Extract the (x, y) coordinate from the center of the cell holding the provided text.  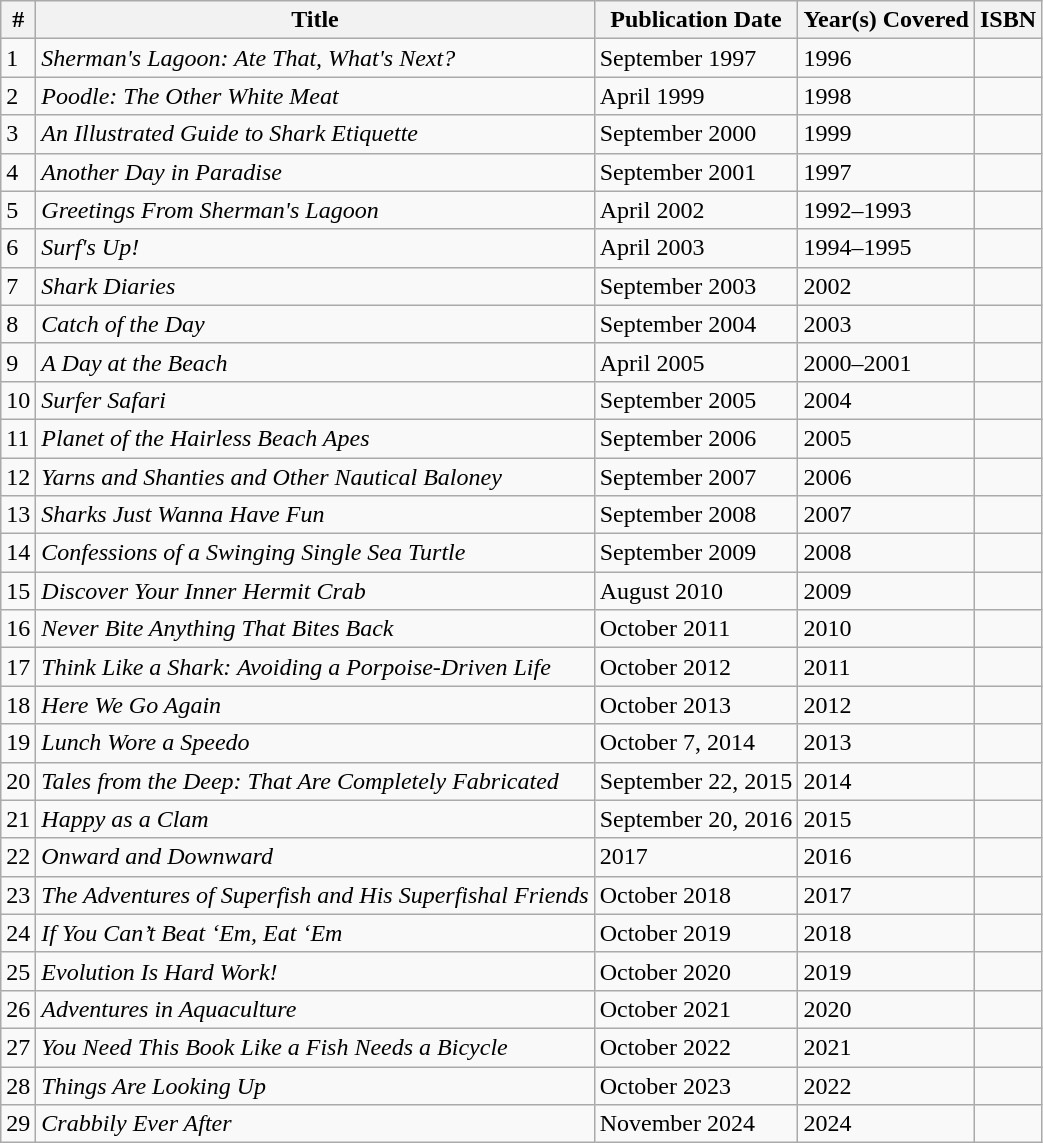
2009 (886, 591)
10 (18, 400)
2007 (886, 515)
2004 (886, 400)
September 22, 2015 (696, 781)
April 2005 (696, 362)
25 (18, 971)
12 (18, 477)
Crabbily Ever After (315, 1124)
Title (315, 20)
18 (18, 705)
5 (18, 210)
2020 (886, 1009)
Shark Diaries (315, 286)
Discover Your Inner Hermit Crab (315, 591)
14 (18, 553)
August 2010 (696, 591)
1998 (886, 96)
Onward and Downward (315, 857)
Never Bite Anything That Bites Back (315, 629)
Think Like a Shark: Avoiding a Porpoise-Driven Life (315, 667)
September 2007 (696, 477)
20 (18, 781)
September 2008 (696, 515)
Sharks Just Wanna Have Fun (315, 515)
Lunch Wore a Speedo (315, 743)
1 (18, 58)
2 (18, 96)
15 (18, 591)
# (18, 20)
Things Are Looking Up (315, 1085)
September 1997 (696, 58)
9 (18, 362)
8 (18, 324)
Poodle: The Other White Meat (315, 96)
7 (18, 286)
You Need This Book Like a Fish Needs a Bicycle (315, 1047)
Catch of the Day (315, 324)
Happy as a Clam (315, 819)
2010 (886, 629)
October 2020 (696, 971)
ISBN (1008, 20)
Confessions of a Swinging Single Sea Turtle (315, 553)
2005 (886, 438)
Evolution Is Hard Work! (315, 971)
April 2003 (696, 248)
April 1999 (696, 96)
Greetings From Sherman's Lagoon (315, 210)
2008 (886, 553)
2024 (886, 1124)
22 (18, 857)
Adventures in Aquaculture (315, 1009)
September 2001 (696, 172)
2022 (886, 1085)
September 2000 (696, 134)
1992–1993 (886, 210)
2015 (886, 819)
Tales from the Deep: That Are Completely Fabricated (315, 781)
11 (18, 438)
3 (18, 134)
2011 (886, 667)
Another Day in Paradise (315, 172)
2016 (886, 857)
17 (18, 667)
The Adventures of Superfish and His Superfishal Friends (315, 895)
Surf's Up! (315, 248)
2013 (886, 743)
A Day at the Beach (315, 362)
2014 (886, 781)
September 2009 (696, 553)
28 (18, 1085)
October 2013 (696, 705)
24 (18, 933)
October 2012 (696, 667)
Sherman's Lagoon: Ate That, What's Next? (315, 58)
2003 (886, 324)
2019 (886, 971)
2012 (886, 705)
4 (18, 172)
September 2003 (696, 286)
1999 (886, 134)
October 2021 (696, 1009)
13 (18, 515)
October 7, 2014 (696, 743)
September 2006 (696, 438)
27 (18, 1047)
April 2002 (696, 210)
Publication Date (696, 20)
1994–1995 (886, 248)
26 (18, 1009)
2002 (886, 286)
September 2005 (696, 400)
19 (18, 743)
Surfer Safari (315, 400)
Here We Go Again (315, 705)
October 2011 (696, 629)
21 (18, 819)
1996 (886, 58)
October 2022 (696, 1047)
September 2004 (696, 324)
Year(s) Covered (886, 20)
If You Can’t Beat ‘Em, Eat ‘Em (315, 933)
2021 (886, 1047)
October 2018 (696, 895)
6 (18, 248)
October 2019 (696, 933)
October 2023 (696, 1085)
Planet of the Hairless Beach Apes (315, 438)
23 (18, 895)
Yarns and Shanties and Other Nautical Baloney (315, 477)
September 20, 2016 (696, 819)
November 2024 (696, 1124)
1997 (886, 172)
29 (18, 1124)
An Illustrated Guide to Shark Etiquette (315, 134)
2006 (886, 477)
2018 (886, 933)
2000–2001 (886, 362)
16 (18, 629)
